Scan for the cell matching the given text and deliver its (x, y) coordinate at center. 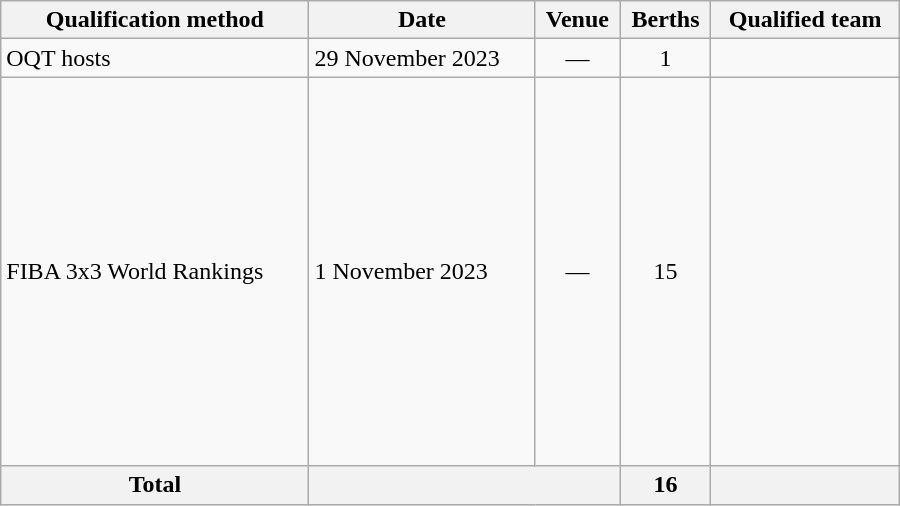
Date (422, 20)
Total (155, 485)
1 (666, 58)
Venue (578, 20)
29 November 2023 (422, 58)
Berths (666, 20)
FIBA 3x3 World Rankings (155, 272)
Qualification method (155, 20)
16 (666, 485)
OQT hosts (155, 58)
Qualified team (805, 20)
1 November 2023 (422, 272)
15 (666, 272)
